Provide the [X, Y] coordinate of the cell's center where the given text is located.  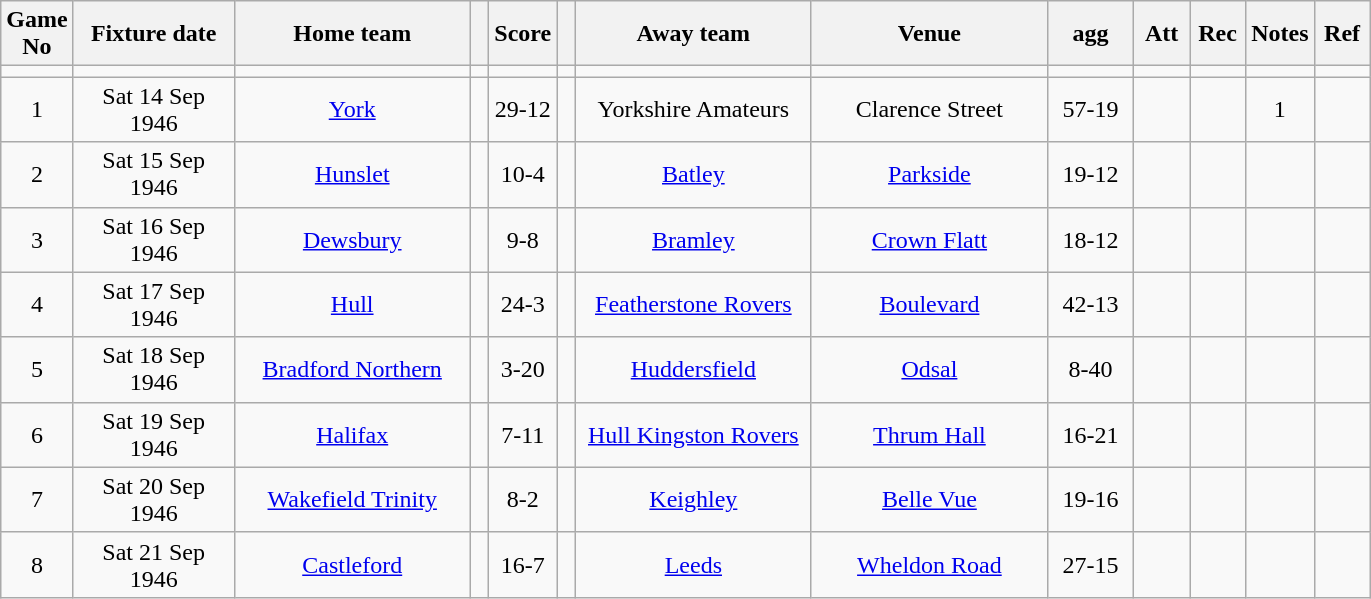
Sat 21 Sep 1946 [154, 564]
Crown Flatt [929, 240]
Odsal [929, 370]
Belle Vue [929, 500]
Sat 20 Sep 1946 [154, 500]
16-7 [523, 564]
10-4 [523, 174]
19-12 [1090, 174]
Score [523, 34]
8 [37, 564]
8-40 [1090, 370]
Wheldon Road [929, 564]
16-21 [1090, 434]
Bramley [693, 240]
Att [1162, 34]
8-2 [523, 500]
Batley [693, 174]
Castleford [352, 564]
Away team [693, 34]
57-19 [1090, 110]
Game No [37, 34]
Home team [352, 34]
Parkside [929, 174]
Dewsbury [352, 240]
19-16 [1090, 500]
Hull Kingston Rovers [693, 434]
7-11 [523, 434]
Sat 15 Sep 1946 [154, 174]
York [352, 110]
42-13 [1090, 304]
27-15 [1090, 564]
Hunslet [352, 174]
Sat 19 Sep 1946 [154, 434]
Fixture date [154, 34]
3 [37, 240]
Thrum Hall [929, 434]
6 [37, 434]
5 [37, 370]
Hull [352, 304]
Wakefield Trinity [352, 500]
Notes [1280, 34]
Huddersfield [693, 370]
29-12 [523, 110]
Bradford Northern [352, 370]
Yorkshire Amateurs [693, 110]
Leeds [693, 564]
Venue [929, 34]
18-12 [1090, 240]
3-20 [523, 370]
9-8 [523, 240]
Clarence Street [929, 110]
Keighley [693, 500]
Sat 17 Sep 1946 [154, 304]
Sat 16 Sep 1946 [154, 240]
2 [37, 174]
Ref [1342, 34]
Featherstone Rovers [693, 304]
Boulevard [929, 304]
Sat 18 Sep 1946 [154, 370]
agg [1090, 34]
4 [37, 304]
7 [37, 500]
Halifax [352, 434]
Rec [1218, 34]
Sat 14 Sep 1946 [154, 110]
24-3 [523, 304]
